Find where the given text appears and provide that cell's center as [x, y] coordinate. 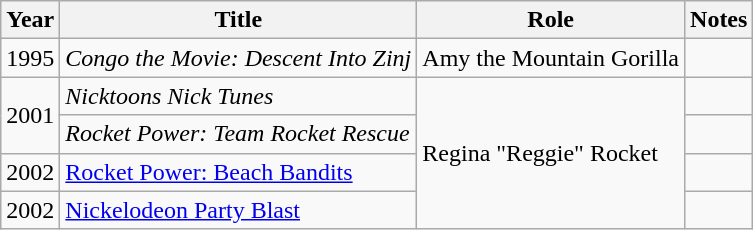
Nickelodeon Party Blast [238, 210]
Title [238, 20]
Amy the Mountain Gorilla [551, 58]
Congo the Movie: Descent Into Zinj [238, 58]
Nicktoons Nick Tunes [238, 96]
2001 [30, 115]
Regina "Reggie" Rocket [551, 153]
1995 [30, 58]
Rocket Power: Team Rocket Rescue [238, 134]
Role [551, 20]
Year [30, 20]
Notes [719, 20]
Rocket Power: Beach Bandits [238, 172]
